Output the [X, Y] coordinate of the center of the cell containing the given text.  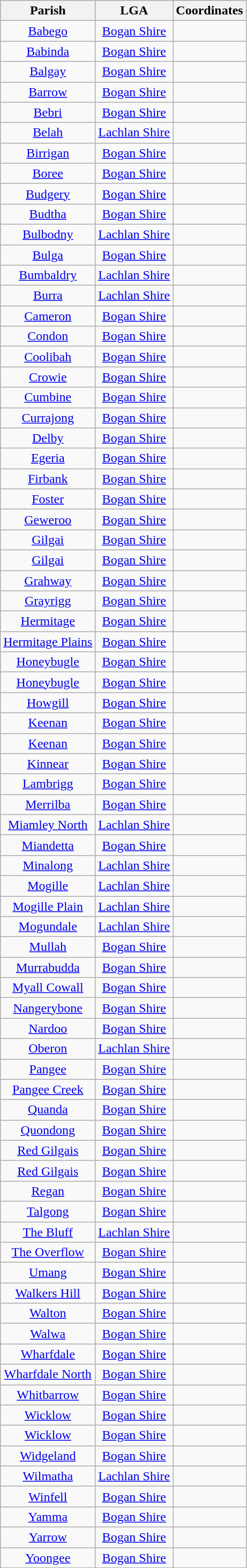
Walkers Hill [48, 1293]
Wilmatha [48, 1476]
Wharfdale North [48, 1374]
Grahway [48, 580]
Mogundale [48, 927]
Yarrow [48, 1537]
Grayrigg [48, 601]
Foster [48, 499]
The Bluff [48, 1232]
Currajong [48, 418]
Budgery [48, 194]
Cumbine [48, 397]
Winfell [48, 1496]
Coolibah [48, 357]
Miandetta [48, 845]
Cameron [48, 316]
Minalong [48, 865]
Mullah [48, 947]
Geweroo [48, 519]
The Overflow [48, 1252]
Bebri [48, 112]
Nangerybone [48, 1008]
Pangee [48, 1069]
Miamley North [48, 825]
LGA [134, 11]
Whitbarrow [48, 1395]
Bulga [48, 255]
Delby [48, 438]
Umang [48, 1273]
Wharfdale [48, 1354]
Budtha [48, 214]
Merrilba [48, 804]
Yoongee [48, 1558]
Coordinates [209, 11]
Mogille [48, 886]
Walwa [48, 1334]
Oberon [48, 1049]
Babinda [48, 51]
Kinnear [48, 764]
Lambrigg [48, 784]
Myall Cowall [48, 988]
Belah [48, 133]
Regan [48, 1191]
Widgeland [48, 1456]
Barrow [48, 92]
Talgong [48, 1211]
Egeria [48, 458]
Crowie [48, 377]
Quanda [48, 1110]
Condon [48, 336]
Mogille Plain [48, 906]
Quondong [48, 1130]
Murrabudda [48, 967]
Bumbaldry [48, 275]
Balgay [48, 72]
Walton [48, 1313]
Bulbodny [48, 234]
Yamma [48, 1517]
Howgill [48, 703]
Babego [48, 31]
Hermitage Plains [48, 642]
Hermitage [48, 621]
Parish [48, 11]
Pangee Creek [48, 1089]
Birrigan [48, 153]
Firbank [48, 479]
Nardoo [48, 1028]
Burra [48, 296]
Boree [48, 173]
